Identify which cell holds the provided text, then report its [x, y] central coordinate. 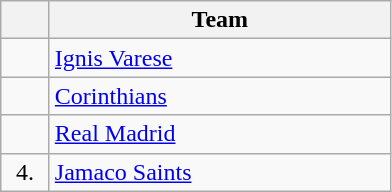
Ignis Varese [220, 58]
Real Madrid [220, 134]
Jamaco Saints [220, 172]
Team [220, 20]
Corinthians [220, 96]
4. [26, 172]
